Extract the [x, y] coordinate from the center of the cell holding the provided text.  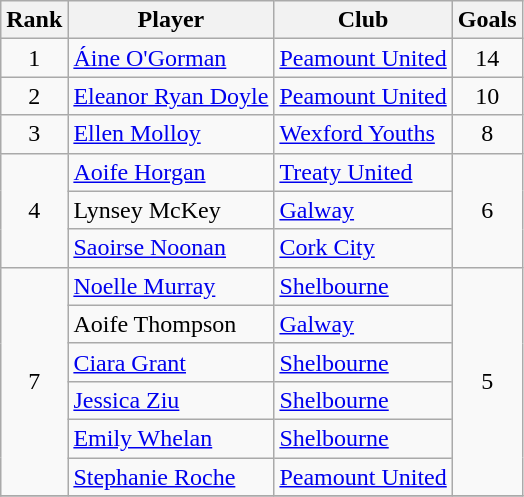
Ciara Grant [171, 362]
Rank [34, 20]
Ellen Molloy [171, 134]
3 [34, 134]
14 [487, 58]
Club [363, 20]
Emily Whelan [171, 438]
1 [34, 58]
Jessica Ziu [171, 400]
8 [487, 134]
7 [34, 381]
5 [487, 381]
Saoirse Noonan [171, 248]
Aoife Horgan [171, 172]
10 [487, 96]
Áine O'Gorman [171, 58]
Wexford Youths [363, 134]
Cork City [363, 248]
Player [171, 20]
2 [34, 96]
Lynsey McKey [171, 210]
6 [487, 210]
Stephanie Roche [171, 477]
Aoife Thompson [171, 324]
Treaty United [363, 172]
Eleanor Ryan Doyle [171, 96]
Goals [487, 20]
4 [34, 210]
Noelle Murray [171, 286]
